Locate the cell with the specified text and output its [x, y] center coordinate. 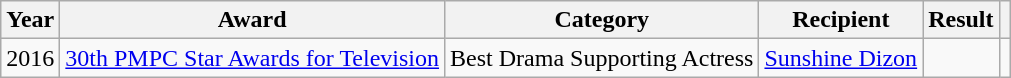
2016 [30, 58]
30th PMPC Star Awards for Television [252, 58]
Result [961, 20]
Category [602, 20]
Award [252, 20]
Best Drama Supporting Actress [602, 58]
Sunshine Dizon [841, 58]
Year [30, 20]
Recipient [841, 20]
